Pinpoint the cell where the given text exists, returning its (X, Y) midpoint coordinate. 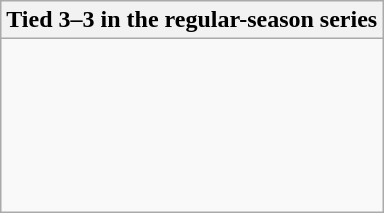
Tied 3–3 in the regular-season series (192, 20)
